Output the [x, y] coordinate of the center of the cell containing the given text.  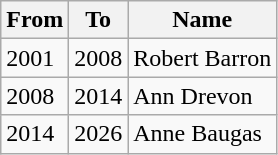
2001 [35, 58]
To [98, 20]
Robert Barron [202, 58]
2026 [98, 134]
Ann Drevon [202, 96]
From [35, 20]
Name [202, 20]
Anne Baugas [202, 134]
